For the text-containing cell, return its midpoint in [x, y] coordinate format. 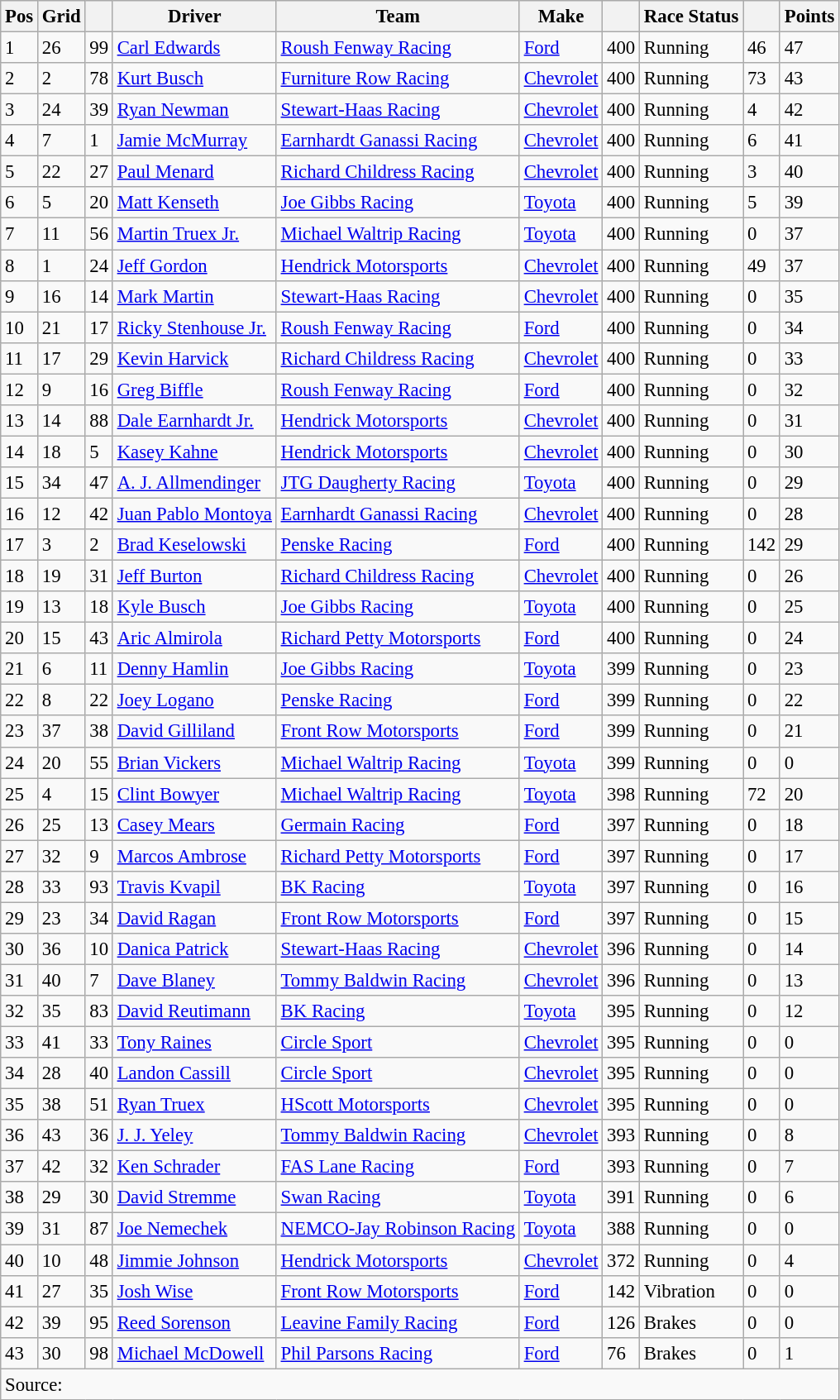
Jeff Gordon [194, 265]
391 [622, 1198]
49 [762, 265]
David Ragan [194, 918]
JTG Daugherty Racing [398, 483]
55 [99, 762]
Jamie McMurray [194, 141]
Matt Kenseth [194, 203]
56 [99, 234]
Team [398, 17]
Reed Sorenson [194, 1322]
388 [622, 1229]
Aric Almirola [194, 638]
David Stremme [194, 1198]
Leavine Family Racing [398, 1322]
95 [99, 1322]
David Gilliland [194, 732]
Jeff Burton [194, 576]
A. J. Allmendinger [194, 483]
Michael McDowell [194, 1353]
J. J. Yeley [194, 1135]
Brian Vickers [194, 762]
Phil Parsons Racing [398, 1353]
88 [99, 421]
Dale Earnhardt Jr. [194, 421]
Kyle Busch [194, 607]
Tony Raines [194, 1043]
Casey Mears [194, 824]
Landon Cassill [194, 1073]
76 [622, 1353]
Carl Edwards [194, 48]
46 [762, 48]
48 [99, 1260]
Germain Racing [398, 824]
Jimmie Johnson [194, 1260]
Joe Nemechek [194, 1229]
Grid [61, 17]
HScott Motorsports [398, 1105]
Juan Pablo Montoya [194, 514]
Marcos Ambrose [194, 856]
Pos [20, 17]
Paul Menard [194, 172]
Source: [420, 1384]
372 [622, 1260]
73 [762, 79]
Driver [194, 17]
Furniture Row Racing [398, 79]
Points [809, 17]
NEMCO-Jay Robinson Racing [398, 1229]
Josh Wise [194, 1291]
51 [99, 1105]
Kurt Busch [194, 79]
Ryan Truex [194, 1105]
98 [99, 1353]
FAS Lane Racing [398, 1167]
93 [99, 887]
87 [99, 1229]
Dave Blaney [194, 980]
Swan Racing [398, 1198]
Ken Schrader [194, 1167]
Danica Patrick [194, 949]
99 [99, 48]
Travis Kvapil [194, 887]
83 [99, 1011]
398 [622, 794]
Ryan Newman [194, 110]
78 [99, 79]
Mark Martin [194, 296]
Ricky Stenhouse Jr. [194, 327]
Kevin Harvick [194, 358]
Denny Hamlin [194, 669]
Kasey Kahne [194, 452]
Race Status [691, 17]
Martin Truex Jr. [194, 234]
Joey Logano [194, 700]
Vibration [691, 1291]
126 [622, 1322]
Make [561, 17]
Greg Biffle [194, 389]
72 [762, 794]
David Reutimann [194, 1011]
Clint Bowyer [194, 794]
Brad Keselowski [194, 545]
